Provide the (x, y) coordinate of the cell's center where the given text is located.  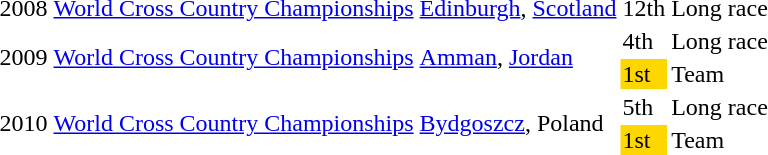
4th (644, 41)
Amman, Jordan (518, 58)
5th (644, 107)
Bydgoszcz, Poland (518, 124)
